Locate the cell with the specified text and output its [X, Y] center coordinate. 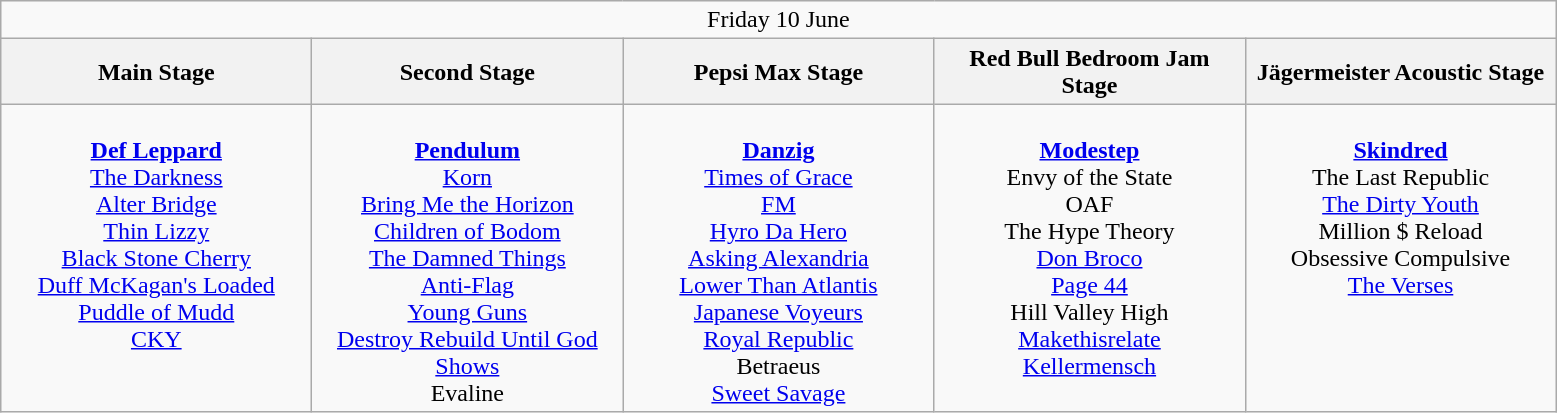
Friday 10 June [778, 20]
Pepsi Max Stage [778, 72]
Second Stage [468, 72]
Pendulum Korn Bring Me the Horizon Children of Bodom The Damned Things Anti-Flag Young Guns Destroy Rebuild Until God Shows Evaline [468, 258]
Modestep Envy of the State OAF The Hype Theory Don Broco Page 44 Hill Valley High Makethisrelate Kellermensch [1090, 258]
Skindred The Last Republic The Dirty Youth Million $ Reload Obsessive Compulsive The Verses [1400, 258]
Main Stage [156, 72]
Red Bull Bedroom Jam Stage [1090, 72]
Danzig Times of Grace FM Hyro Da Hero Asking Alexandria Lower Than Atlantis Japanese Voyeurs Royal Republic Betraeus Sweet Savage [778, 258]
Jägermeister Acoustic Stage [1400, 72]
Def Leppard The Darkness Alter Bridge Thin Lizzy Black Stone Cherry Duff McKagan's Loaded Puddle of Mudd CKY [156, 258]
